From the cell containing the given text, extract its center point as (X, Y) coordinate. 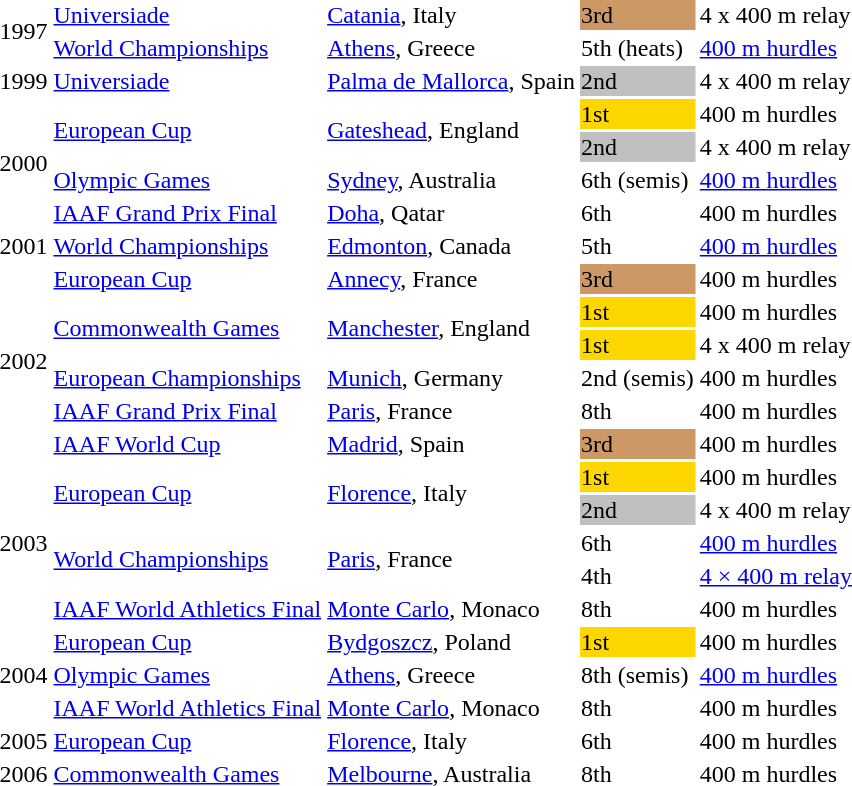
Sydney, Australia (452, 180)
6th (semis) (638, 180)
Edmonton, Canada (452, 246)
Palma de Mallorca, Spain (452, 81)
Doha, Qatar (452, 213)
Manchester, England (452, 328)
Catania, Italy (452, 15)
Bydgoszcz, Poland (452, 642)
5th (638, 246)
IAAF World Cup (188, 444)
4th (638, 576)
5th (heats) (638, 48)
European Championships (188, 378)
Commonwealth Games (188, 328)
Gateshead, England (452, 130)
Annecy, France (452, 279)
Madrid, Spain (452, 444)
Munich, Germany (452, 378)
2nd (semis) (638, 378)
8th (semis) (638, 675)
